Return the [x, y] coordinate for the center point of the cell that contains the specified text.  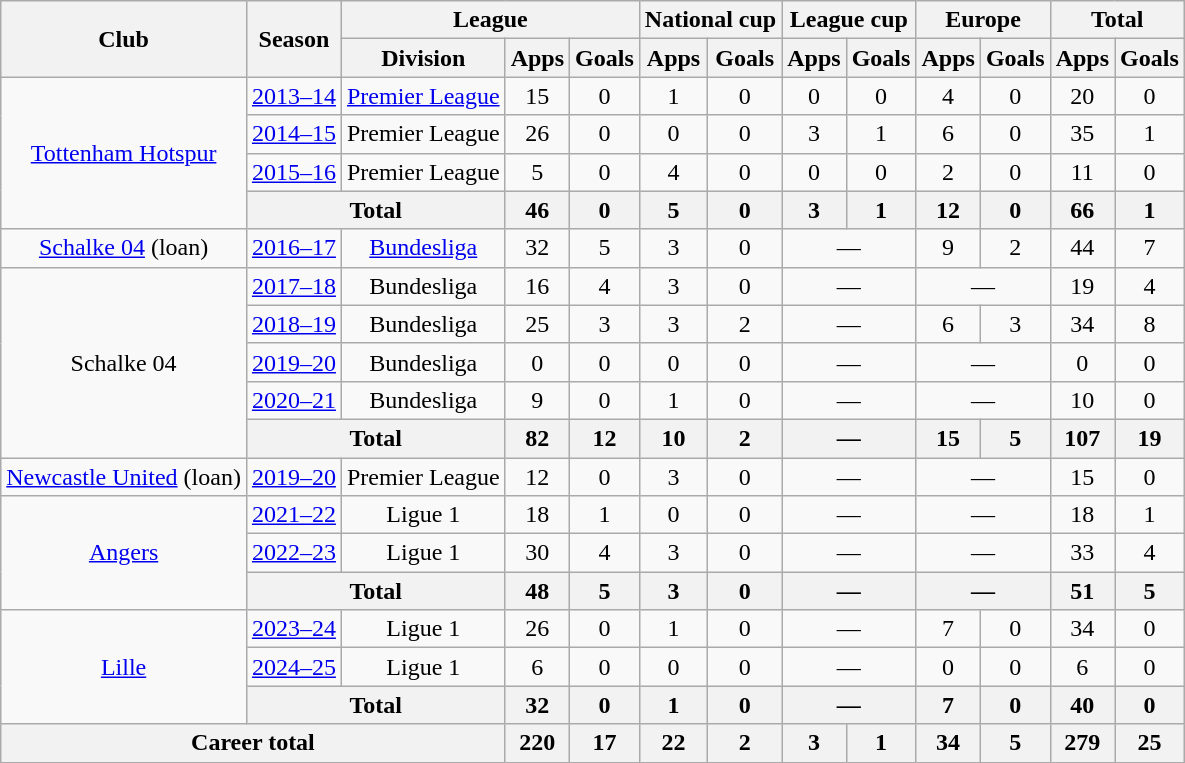
2018–19 [294, 324]
44 [1082, 248]
2013–14 [294, 96]
Division [423, 58]
220 [537, 743]
2022–23 [294, 553]
2014–15 [294, 134]
Career total [253, 743]
Tottenham Hotspur [124, 153]
20 [1082, 96]
30 [537, 553]
2020–21 [294, 400]
107 [1082, 438]
33 [1082, 553]
Schalke 04 [124, 362]
2021–22 [294, 515]
35 [1082, 134]
40 [1082, 705]
Schalke 04 (loan) [124, 248]
League [490, 20]
2024–25 [294, 667]
22 [673, 743]
2017–18 [294, 286]
51 [1082, 591]
Angers [124, 553]
279 [1082, 743]
2023–24 [294, 629]
Season [294, 39]
National cup [710, 20]
Europe [983, 20]
League cup [849, 20]
8 [1150, 324]
66 [1082, 210]
17 [605, 743]
2015–16 [294, 172]
Lille [124, 667]
48 [537, 591]
46 [537, 210]
Club [124, 39]
82 [537, 438]
11 [1082, 172]
16 [537, 286]
Newcastle United (loan) [124, 477]
2016–17 [294, 248]
